Return the (x, y) coordinate for the center point of the cell that contains the specified text.  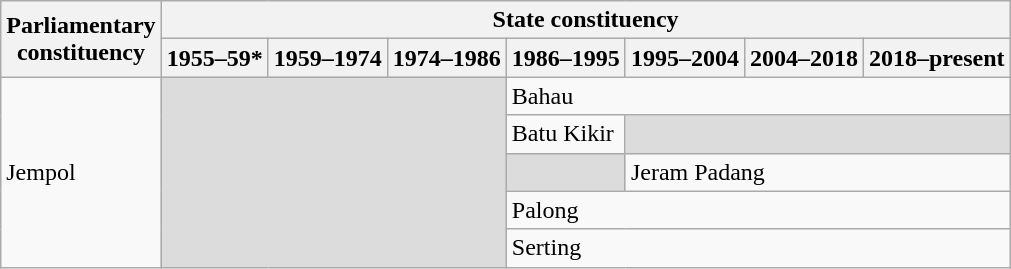
Palong (758, 210)
2004–2018 (804, 58)
Batu Kikir (566, 134)
1959–1974 (328, 58)
State constituency (586, 20)
Bahau (758, 96)
1986–1995 (566, 58)
Jeram Padang (818, 172)
2018–present (936, 58)
Jempol (81, 172)
Parliamentaryconstituency (81, 39)
1995–2004 (684, 58)
Serting (758, 248)
1955–59* (214, 58)
1974–1986 (446, 58)
